Pinpoint the cell where the given text exists, returning its (x, y) midpoint coordinate. 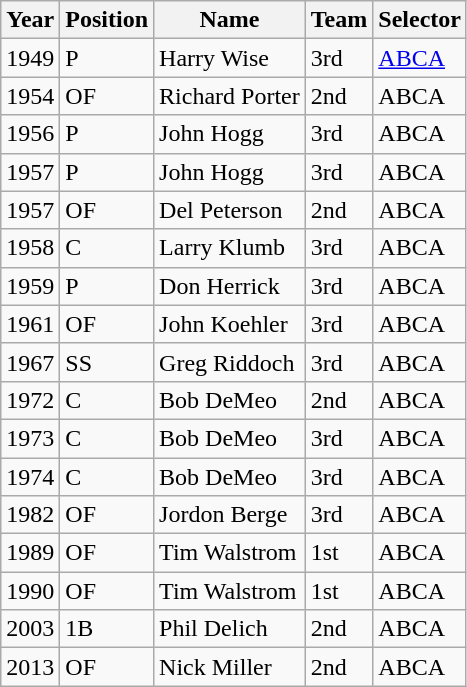
1989 (30, 553)
Harry Wise (230, 58)
Phil Delich (230, 629)
John Koehler (230, 324)
1967 (30, 362)
2003 (30, 629)
1990 (30, 591)
1B (107, 629)
Nick Miller (230, 667)
1982 (30, 515)
1956 (30, 134)
1973 (30, 438)
Richard Porter (230, 96)
Year (30, 20)
1959 (30, 286)
Del Peterson (230, 210)
SS (107, 362)
Name (230, 20)
Team (339, 20)
Jordon Berge (230, 515)
Position (107, 20)
Greg Riddoch (230, 362)
1961 (30, 324)
1954 (30, 96)
1972 (30, 400)
Selector (420, 20)
2013 (30, 667)
1949 (30, 58)
Larry Klumb (230, 248)
1958 (30, 248)
1974 (30, 477)
Don Herrick (230, 286)
